Locate the cell with the specified text and output its (X, Y) center coordinate. 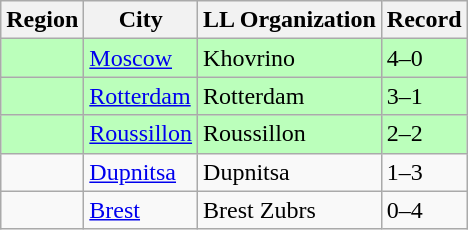
Region (42, 20)
0–4 (424, 210)
1–3 (424, 172)
Moscow (141, 58)
3–1 (424, 96)
Record (424, 20)
City (141, 20)
LL Organization (290, 20)
2–2 (424, 134)
Brest (141, 210)
Brest Zubrs (290, 210)
4–0 (424, 58)
Khovrino (290, 58)
